For the text-containing cell, return its midpoint in (x, y) coordinate format. 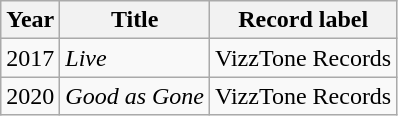
Record label (304, 20)
2020 (30, 96)
Year (30, 20)
Live (135, 58)
2017 (30, 58)
Good as Gone (135, 96)
Title (135, 20)
